Detect which cell encompasses the target text, then output its [x, y] center coordinate. 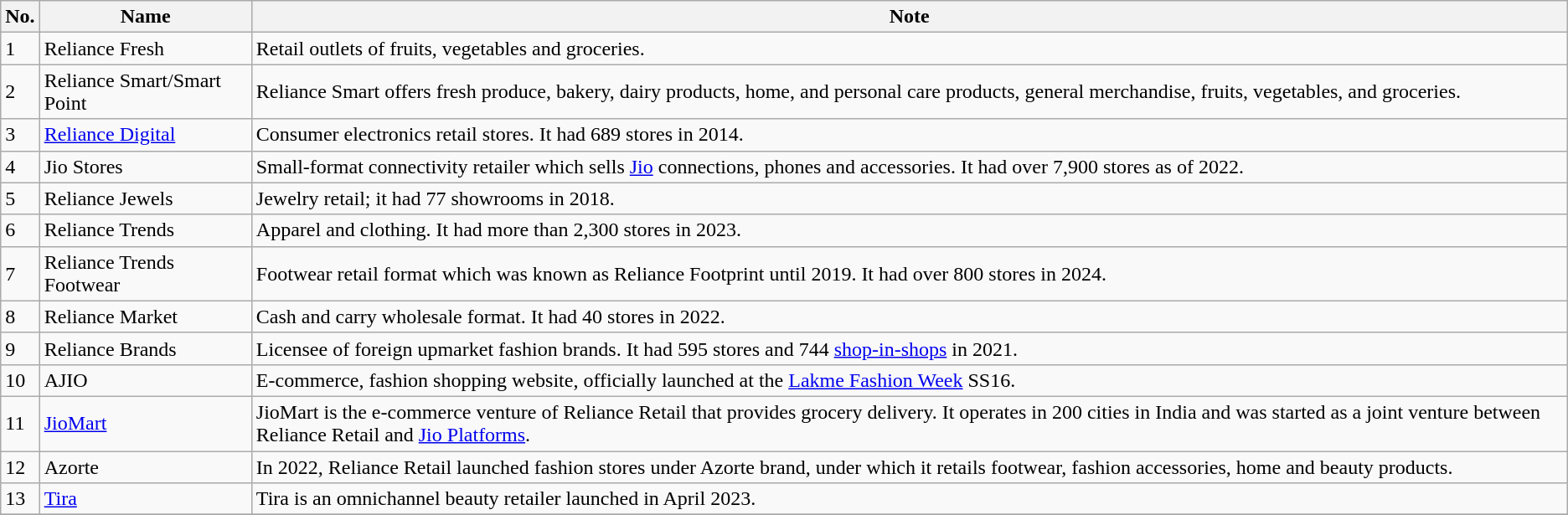
1 [20, 49]
Name [146, 17]
9 [20, 348]
In 2022, Reliance Retail launched fashion stores under Azorte brand, under which it retails footwear, fashion accessories, home and beauty products. [910, 466]
5 [20, 198]
Apparel and clothing. It had more than 2,300 stores in 2023. [910, 230]
2 [20, 92]
Consumer electronics retail stores. It had 689 stores in 2014. [910, 135]
Reliance Digital [146, 135]
Reliance Market [146, 317]
Tira is an omnichannel beauty retailer launched in April 2023. [910, 499]
Reliance Brands [146, 348]
No. [20, 17]
4 [20, 167]
Tira [146, 499]
Reliance Jewels [146, 198]
Small-format connectivity retailer which sells Jio connections, phones and accessories. It had over 7,900 stores as of 2022. [910, 167]
6 [20, 230]
Jio Stores [146, 167]
Reliance Trends [146, 230]
11 [20, 424]
Note [910, 17]
Reliance Smart/Smart Point [146, 92]
Retail outlets of fruits, vegetables and groceries. [910, 49]
AJIO [146, 380]
8 [20, 317]
Reliance Fresh [146, 49]
12 [20, 466]
7 [20, 273]
E-commerce, fashion shopping website, officially launched at the Lakme Fashion Week SS16. [910, 380]
Cash and carry wholesale format. It had 40 stores in 2022. [910, 317]
Reliance Trends Footwear [146, 273]
Jewelry retail; it had 77 showrooms in 2018. [910, 198]
Licensee of foreign upmarket fashion brands. It had 595 stores and 744 shop-in-shops in 2021. [910, 348]
JioMart [146, 424]
Footwear retail format which was known as Reliance Footprint until 2019. It had over 800 stores in 2024. [910, 273]
10 [20, 380]
13 [20, 499]
Azorte [146, 466]
3 [20, 135]
